Provide the (x, y) coordinate of the cell's center where the given text is located.  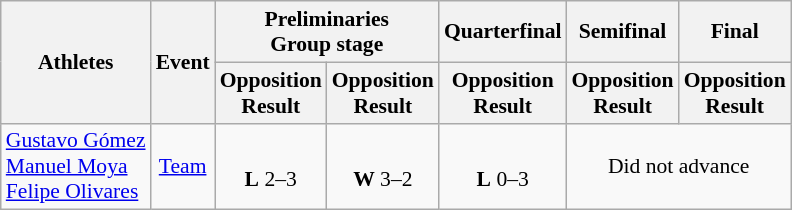
Quarterfinal (503, 32)
Athletes (76, 62)
L 0–3 (503, 166)
Final (735, 32)
Did not advance (679, 166)
PreliminariesGroup stage (327, 32)
Event (183, 62)
W 3–2 (383, 166)
Gustavo GómezManuel MoyaFelipe Olivares (76, 166)
L 2–3 (271, 166)
Semifinal (623, 32)
Team (183, 166)
